For the text-containing cell, return its midpoint in [x, y] coordinate format. 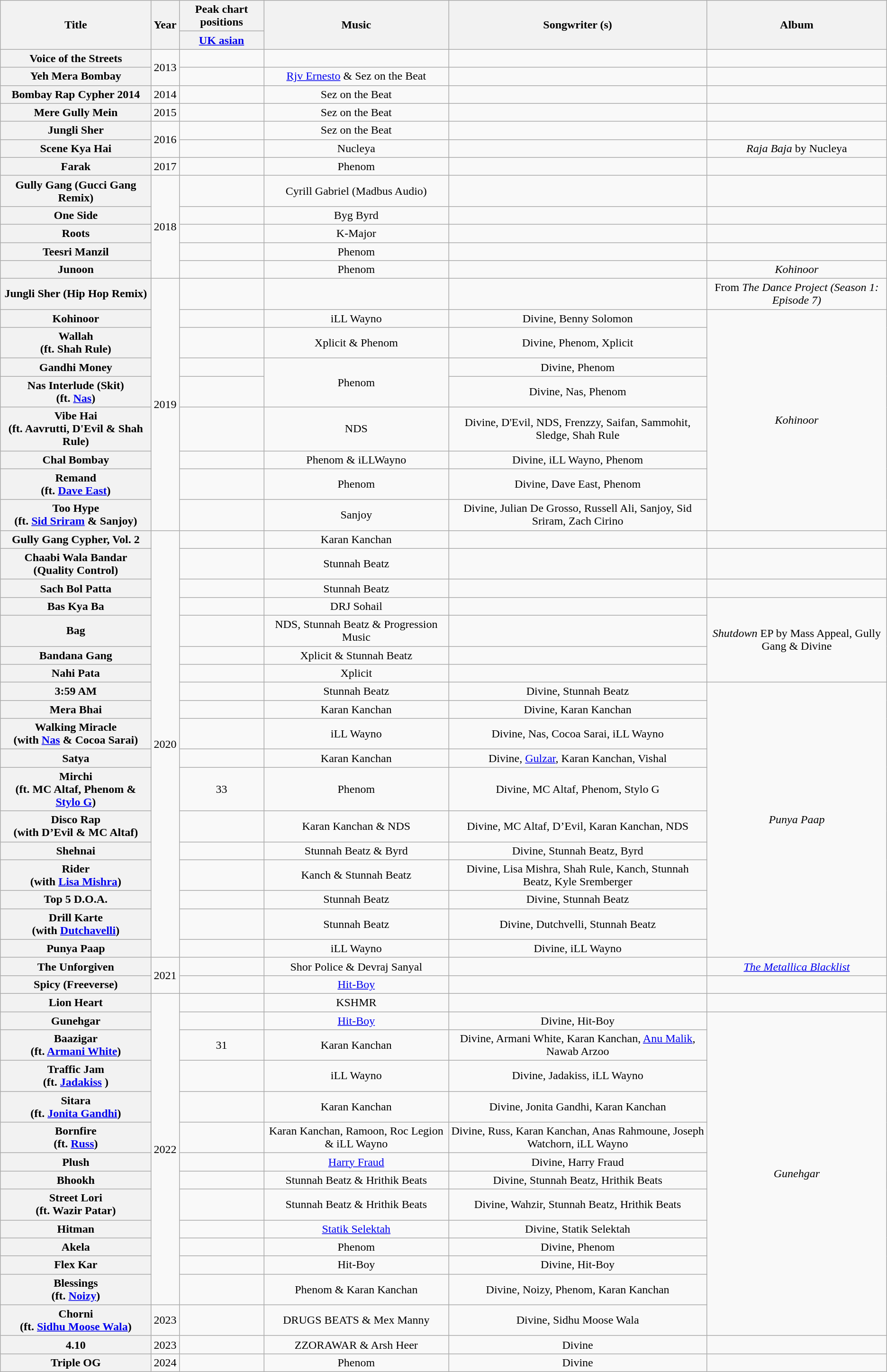
Phenom & Karan Kanchan [356, 1289]
Plush [76, 1162]
Divine, Karan Kanchan [578, 709]
Jungli Sher [76, 130]
Divine, Lisa Mishra, Shah Rule, Kanch, Stunnah Beatz, Kyle Sremberger [578, 875]
From The Dance Project (Season 1: Episode 7) [797, 294]
Album [797, 25]
Mere Gully Mein [76, 112]
Bandana Gang [76, 655]
Divine, Nas, Phenom [578, 391]
Disco Rap (with D’Evil & MC Altaf) [76, 827]
DRJ Sohail [356, 606]
33 [222, 789]
Harry Fraud [356, 1162]
Divine, Julian De Grosso, Russell Ali, Sanjoy, Sid Sriram, Zach Cirino [578, 515]
Divine, Jadakiss, iLL Wayno [578, 1076]
The Unforgiven [76, 966]
2019 [165, 405]
Junoon [76, 270]
Gully Gang (Gucci Gang Remix) [76, 191]
Blessings (ft. Noizy) [76, 1289]
Divine, Stunnah Beatz, Byrd [578, 851]
Peak chart positions [222, 16]
Nahi Pata [76, 673]
Divine, Noizy, Phenom, Karan Kanchan [578, 1289]
Lion Heart [76, 1002]
Title [76, 25]
2017 [165, 166]
Nas Interlude (Skit) (ft. Nas) [76, 391]
Rjv Ernesto & Sez on the Beat [356, 76]
Divine, Dave East, Phenom [578, 484]
Karan Kanchan & NDS [356, 827]
Divine, Statik Selektah [578, 1229]
Triple OG [76, 1363]
Vibe Hai (ft. Aavrutti, D'Evil & Shah Rule) [76, 429]
Roots [76, 233]
Divine, Benny Solomon [578, 318]
Divine, Gulzar, Karan Kanchan, Vishal [578, 758]
2018 [165, 227]
Kanch & Stunnah Beatz [356, 875]
One Side [76, 215]
3:59 AM [76, 691]
Raja Baja by Nucleya [797, 148]
2013 [165, 67]
Music [356, 25]
Divine, Nas, Cocoa Sarai, iLL Wayno [578, 734]
Traffic Jam (ft. Jadakiss ) [76, 1076]
Sanjoy [356, 515]
2020 [165, 744]
Divine, Russ, Karan Kanchan, Anas Rahmoune, Joseph Watchorn, iLL Wayno [578, 1137]
Chorni (ft. Sidhu Moose Wala) [76, 1320]
2021 [165, 975]
NDS, Stunnah Beatz & Progression Music [356, 630]
Voice of the Streets [76, 58]
Gully Gang Cypher, Vol. 2 [76, 539]
Farak [76, 166]
Yeh Mera Bombay [76, 76]
Gandhi Money [76, 367]
Rider (with Lisa Mishra) [76, 875]
The Metallica Blacklist [797, 966]
Divine, Jonita Gandhi, Karan Kanchan [578, 1107]
Jungli Sher (Hip Hop Remix) [76, 294]
Divine, iLL Wayno [578, 948]
Xplicit & Stunnah Beatz [356, 655]
Sitara (ft. Jonita Gandhi) [76, 1107]
Bombay Rap Cypher 2014 [76, 94]
Wallah (ft. Shah Rule) [76, 343]
Teesri Manzil [76, 252]
Baazigar (ft. Armani White) [76, 1045]
Satya [76, 758]
Remand (ft. Dave East) [76, 484]
Karan Kanchan, Ramoon, Roc Legion & iLL Wayno [356, 1137]
Bornfire (ft. Russ) [76, 1137]
Flex Kar [76, 1265]
Byg Byrd [356, 215]
Mirchi (ft. MC Altaf, Phenom & Stylo G) [76, 789]
Shor Police & Devraj Sanyal [356, 966]
Nucleya [356, 148]
Bhookh [76, 1180]
Bag [76, 630]
UK asian [222, 40]
Divine, D'Evil, NDS, Frenzzy, Saifan, Sammohit, Sledge, Shah Rule [578, 429]
Shutdown EP by Mass Appeal, Gully Gang & Divine [797, 640]
Too Hype (ft. Sid Sriram & Sanjoy) [76, 515]
Top 5 D.O.A. [76, 900]
31 [222, 1045]
Xplicit [356, 673]
DRUGS BEATS & Mex Manny [356, 1320]
Divine, MC Altaf, D’Evil, Karan Kanchan, NDS [578, 827]
Phenom & iLLWayno [356, 460]
Divine, Stunnah Beatz, Hrithik Beats [578, 1180]
Divine, Harry Fraud [578, 1162]
Sach Bol Patta [76, 588]
Divine, Wahzir, Stunnah Beatz, Hrithik Beats [578, 1205]
KSHMR [356, 1002]
Spicy (Freeverse) [76, 984]
4.10 [76, 1345]
NDS [356, 429]
Street Lori (ft. Wazir Patar) [76, 1205]
2015 [165, 112]
Divine, iLL Wayno, Phenom [578, 460]
ZZORAWAR & Arsh Heer [356, 1345]
Divine, Phenom, Xplicit [578, 343]
Divine, MC Altaf, Phenom, Stylo G [578, 789]
Chaabi Wala Bandar (Quality Control) [76, 564]
2014 [165, 94]
2016 [165, 139]
Songwriter (s) [578, 25]
Walking Miracle (with Nas & Cocoa Sarai) [76, 734]
Statik Selektah [356, 1229]
Drill Karte (with Dutchavelli) [76, 924]
Stunnah Beatz & Byrd [356, 851]
Akela [76, 1247]
2024 [165, 1363]
Divine, Armani White, Karan Kanchan, Anu Malik, Nawab Arzoo [578, 1045]
Scene Kya Hai [76, 148]
Xplicit & Phenom [356, 343]
Cyrill Gabriel (Madbus Audio) [356, 191]
Bas Kya Ba [76, 606]
Shehnai [76, 851]
K-Major [356, 233]
2022 [165, 1149]
Divine, Dutchvelli, Stunnah Beatz [578, 924]
Divine, Sidhu Moose Wala [578, 1320]
Mera Bhai [76, 709]
Chal Bombay [76, 460]
Hitman [76, 1229]
Year [165, 25]
